Capture the cell that displays the provided text and extract its [x, y] central coordinate. 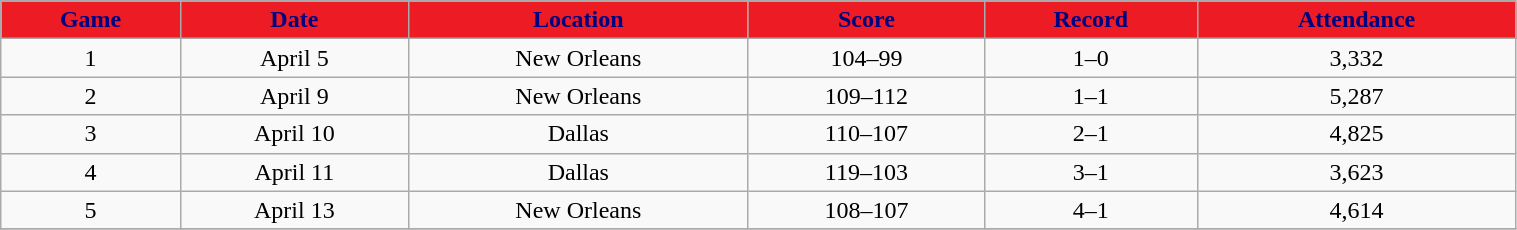
108–107 [866, 210]
Attendance [1356, 20]
2–1 [1090, 134]
1 [91, 58]
Game [91, 20]
4–1 [1090, 210]
4,614 [1356, 210]
Date [294, 20]
119–103 [866, 172]
April 13 [294, 210]
110–107 [866, 134]
4 [91, 172]
3–1 [1090, 172]
April 5 [294, 58]
3,623 [1356, 172]
3,332 [1356, 58]
April 11 [294, 172]
104–99 [866, 58]
5,287 [1356, 96]
1–0 [1090, 58]
Record [1090, 20]
April 9 [294, 96]
3 [91, 134]
Score [866, 20]
Location [578, 20]
5 [91, 210]
1–1 [1090, 96]
4,825 [1356, 134]
2 [91, 96]
109–112 [866, 96]
April 10 [294, 134]
